Return (X, Y) of the center of cell containing provided text 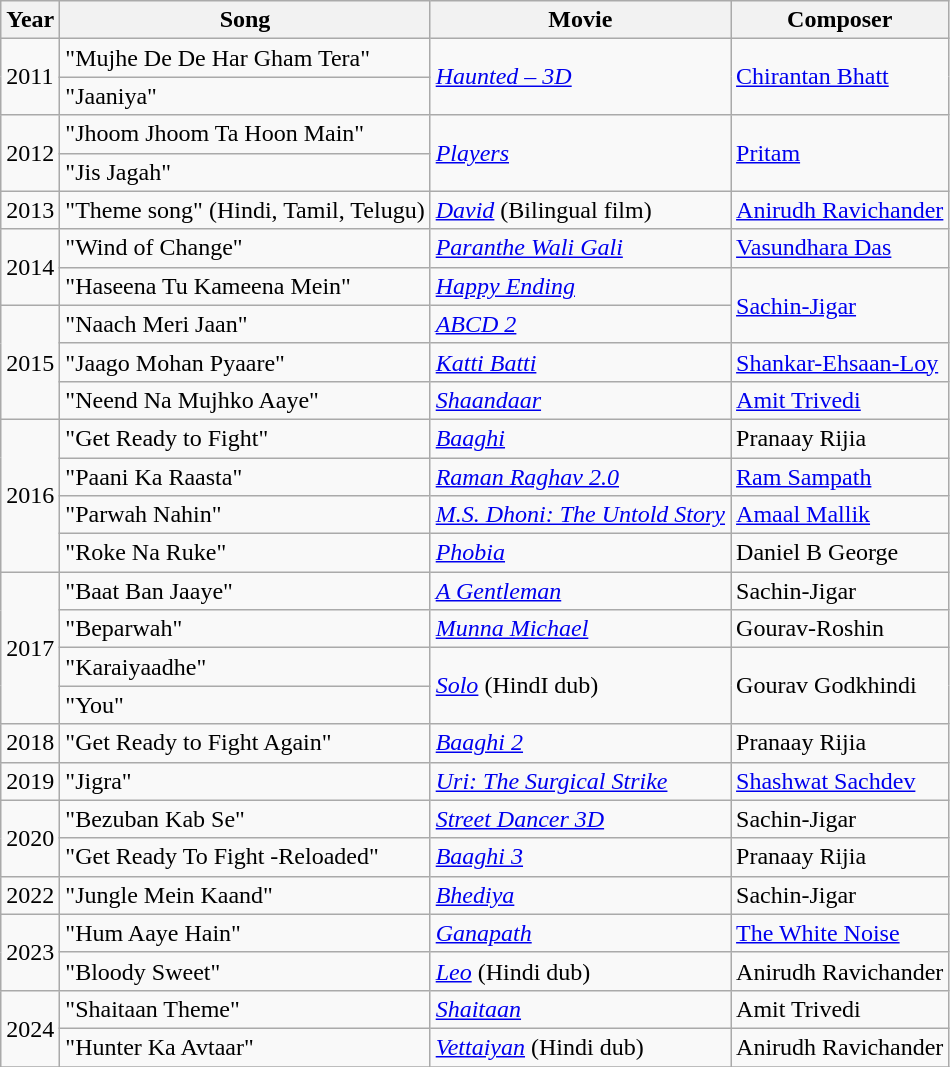
Bhediya (580, 895)
"Paani Ka Raasta" (245, 477)
"Shaitaan Theme" (245, 1009)
Chirantan Bhatt (840, 77)
"Wind of Change" (245, 248)
Vettaiyan (Hindi dub) (580, 1047)
Baaghi 2 (580, 743)
"Beparwah" (245, 629)
Phobia (580, 553)
2024 (30, 1028)
Daniel B George (840, 553)
Gourav Godkhindi (840, 686)
2020 (30, 838)
ABCD 2 (580, 324)
"Roke Na Ruke" (245, 553)
"Karaiyaadhe" (245, 667)
Street Dancer 3D (580, 819)
Uri: The Surgical Strike (580, 781)
2023 (30, 952)
"You" (245, 705)
Shaitaan (580, 1009)
2011 (30, 77)
"Mujhe De De Har Gham Tera" (245, 58)
"Parwah Nahin" (245, 515)
Ram Sampath (840, 477)
2018 (30, 743)
Munna Michael (580, 629)
Haunted – 3D (580, 77)
"Jigra" (245, 781)
Katti Batti (580, 362)
Ganapath (580, 933)
"Neend Na Mujhko Aaye" (245, 400)
Shaandaar (580, 400)
"Bezuban Kab Se" (245, 819)
"Hum Aaye Hain" (245, 933)
Composer (840, 20)
"Haseena Tu Kameena Mein" (245, 286)
Shashwat Sachdev (840, 781)
"Get Ready To Fight -Reloaded" (245, 857)
A Gentleman (580, 591)
Gourav-Roshin (840, 629)
Year (30, 20)
"Jungle Mein Kaand" (245, 895)
Raman Raghav 2.0 (580, 477)
2019 (30, 781)
Vasundhara Das (840, 248)
Baaghi (580, 438)
Movie (580, 20)
2012 (30, 153)
Amaal Mallik (840, 515)
"Theme song" (Hindi, Tamil, Telugu) (245, 210)
"Get Ready to Fight" (245, 438)
David (Bilingual film) (580, 210)
"Jaago Mohan Pyaare" (245, 362)
The White Noise (840, 933)
"Jaaniya" (245, 96)
"Naach Meri Jaan" (245, 324)
2015 (30, 362)
Song (245, 20)
M.S. Dhoni: The Untold Story (580, 515)
"Jis Jagah" (245, 172)
Baaghi 3 (580, 857)
"Jhoom Jhoom Ta Hoon Main" (245, 134)
2016 (30, 495)
2014 (30, 267)
Players (580, 153)
Pritam (840, 153)
2017 (30, 648)
"Baat Ban Jaaye" (245, 591)
Shankar-Ehsaan-Loy (840, 362)
"Bloody Sweet" (245, 971)
Happy Ending (580, 286)
"Hunter Ka Avtaar" (245, 1047)
Solo (HindI dub) (580, 686)
"Get Ready to Fight Again" (245, 743)
2013 (30, 210)
2022 (30, 895)
Paranthe Wali Gali (580, 248)
Leo (Hindi dub) (580, 971)
